Search for the cell housing the specified text and yield its (x, y) center coordinate. 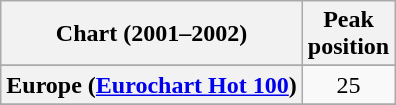
25 (348, 85)
Peakposition (348, 34)
Chart (2001–2002) (152, 34)
Europe (Eurochart Hot 100) (152, 85)
